Detect which cell encompasses the target text, then output its [x, y] center coordinate. 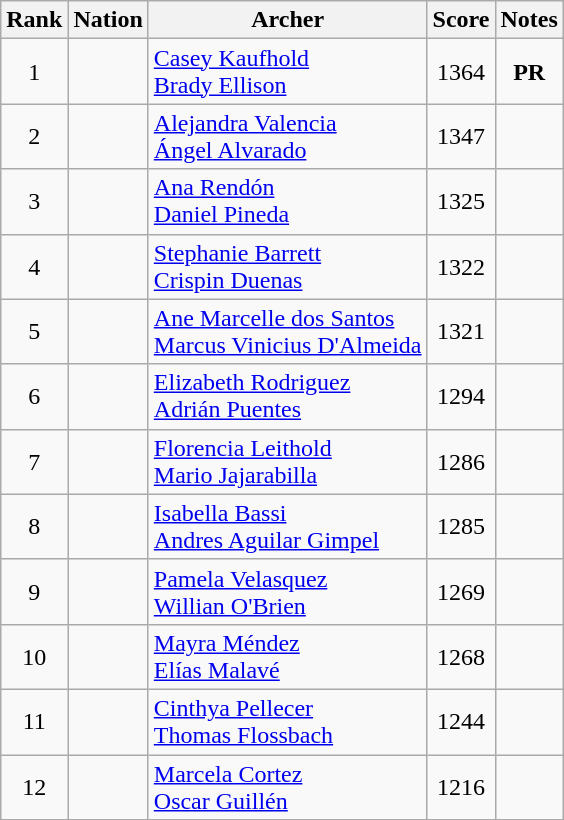
12 [34, 786]
1285 [461, 526]
Casey KaufholdBrady Ellison [288, 72]
Cinthya Pellecer Thomas Flossbach [288, 722]
Notes [529, 20]
PR [529, 72]
10 [34, 656]
7 [34, 462]
1216 [461, 786]
1322 [461, 266]
3 [34, 202]
1268 [461, 656]
1294 [461, 396]
6 [34, 396]
Pamela Velasquez Willian O'Brien [288, 592]
Isabella BassiAndres Aguilar Gimpel [288, 526]
1286 [461, 462]
1321 [461, 332]
Elizabeth RodriguezAdrián Puentes [288, 396]
Florencia Leithold Mario Jajarabilla [288, 462]
1325 [461, 202]
11 [34, 722]
Marcela CortezOscar Guillén [288, 786]
5 [34, 332]
Ane Marcelle dos SantosMarcus Vinicius D'Almeida [288, 332]
Rank [34, 20]
Stephanie BarrettCrispin Duenas [288, 266]
8 [34, 526]
1364 [461, 72]
Archer [288, 20]
Ana RendónDaniel Pineda [288, 202]
Score [461, 20]
9 [34, 592]
Mayra MéndezElías Malavé [288, 656]
1244 [461, 722]
Nation [108, 20]
1 [34, 72]
4 [34, 266]
Alejandra ValenciaÁngel Alvarado [288, 136]
1269 [461, 592]
1347 [461, 136]
2 [34, 136]
